Identify which cell holds the provided text, then report its (X, Y) central coordinate. 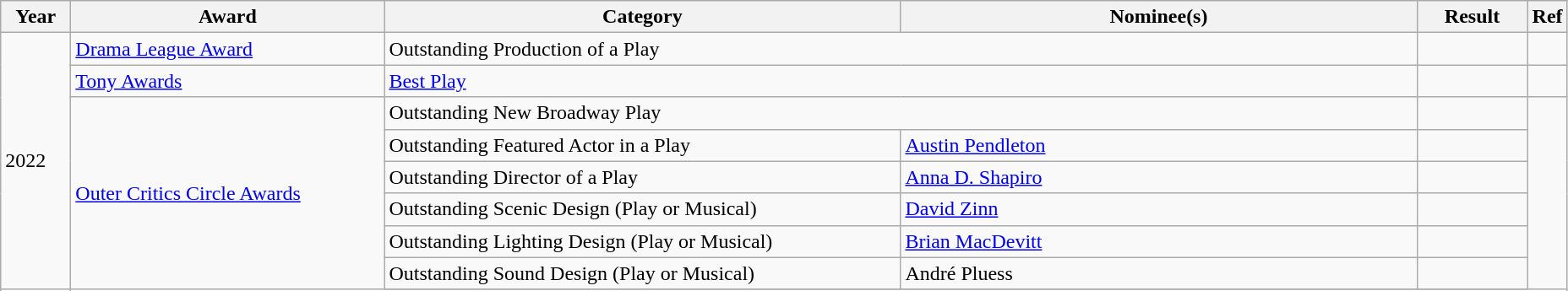
Outstanding New Broadway Play (901, 113)
Category (642, 17)
Austin Pendleton (1159, 145)
Outstanding Sound Design (Play or Musical) (642, 273)
Best Play (901, 81)
Ref (1548, 17)
Nominee(s) (1159, 17)
Outstanding Featured Actor in a Play (642, 145)
André Pluess (1159, 273)
Year (35, 17)
Tony Awards (228, 81)
Outstanding Lighting Design (Play or Musical) (642, 241)
Outstanding Production of a Play (901, 49)
David Zinn (1159, 209)
Award (228, 17)
Outer Critics Circle Awards (228, 193)
2022 (35, 161)
Outstanding Director of a Play (642, 177)
Brian MacDevitt (1159, 241)
Result (1472, 17)
Outstanding Scenic Design (Play or Musical) (642, 209)
Anna D. Shapiro (1159, 177)
Drama League Award (228, 49)
